For the text-containing cell, return its midpoint in (X, Y) coordinate format. 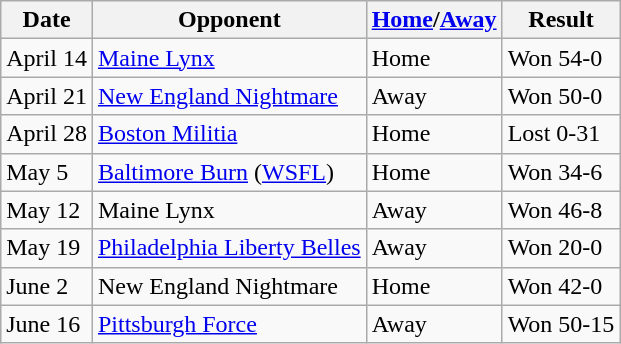
June 2 (47, 286)
Won 46-8 (561, 210)
Won 20-0 (561, 248)
Philadelphia Liberty Belles (229, 248)
Date (47, 20)
Opponent (229, 20)
April 21 (47, 96)
May 19 (47, 248)
Boston Militia (229, 134)
April 28 (47, 134)
May 12 (47, 210)
Won 34-6 (561, 172)
April 14 (47, 58)
Baltimore Burn (WSFL) (229, 172)
Won 42-0 (561, 286)
Pittsburgh Force (229, 324)
Won 50-15 (561, 324)
Won 50-0 (561, 96)
June 16 (47, 324)
Lost 0-31 (561, 134)
Result (561, 20)
Won 54-0 (561, 58)
Home/Away (434, 20)
May 5 (47, 172)
